Extract the [x, y] coordinate from the center of the cell holding the provided text.  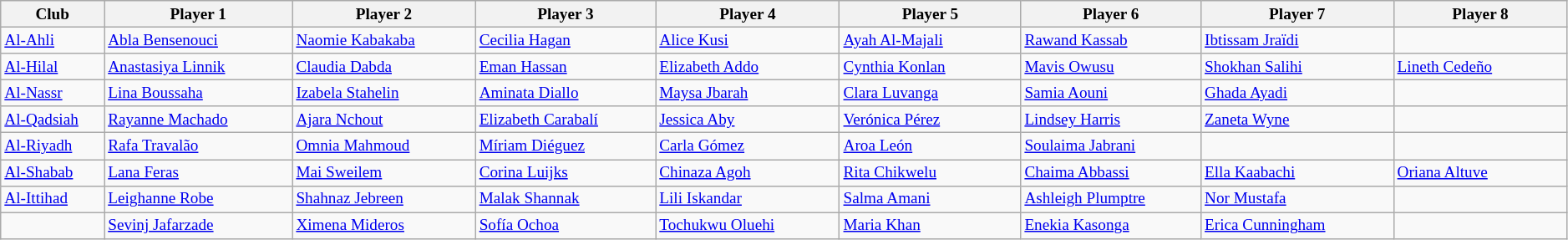
Shahnaz Jebreen [384, 199]
Anastasiya Linnik [199, 67]
Maria Khan [931, 226]
Lana Feras [199, 172]
Player 1 [199, 14]
Al-Qadsiah [53, 120]
Ximena Mideros [384, 226]
Ajara Nchout [384, 120]
Player 4 [748, 14]
Erica Cunningham [1297, 226]
Chaima Abbassi [1111, 172]
Rafa Travalão [199, 146]
Shokhan Salihi [1297, 67]
Al-Nassr [53, 93]
Alice Kusi [748, 40]
Eman Hassan [566, 67]
Player 3 [566, 14]
Elizabeth Addo [748, 67]
Clara Luvanga [931, 93]
Aminata Diallo [566, 93]
Mavis Owusu [1111, 67]
Al-Riyadh [53, 146]
Al-Shabab [53, 172]
Verónica Pérez [931, 120]
Leighanne Robe [199, 199]
Cecilia Hagan [566, 40]
Jessica Aby [748, 120]
Player 2 [384, 14]
Enekia Kasonga [1111, 226]
Ella Kaabachi [1297, 172]
Corina Luijks [566, 172]
Ibtissam Jraïdi [1297, 40]
Rita Chikwelu [931, 172]
Al-Ittihad [53, 199]
Aroa León [931, 146]
Club [53, 14]
Lineth Cedeño [1480, 67]
Player 6 [1111, 14]
Sofía Ochoa [566, 226]
Rayanne Machado [199, 120]
Lina Boussaha [199, 93]
Mai Sweilem [384, 172]
Zaneta Wyne [1297, 120]
Al-Ahli [53, 40]
Ayah Al-Majali [931, 40]
Rawand Kassab [1111, 40]
Lili Iskandar [748, 199]
Maysa Jbarah [748, 93]
Izabela Stahelin [384, 93]
Cynthia Konlan [931, 67]
Malak Shannak [566, 199]
Ashleigh Plumptre [1111, 199]
Omnia Mahmoud [384, 146]
Carla Gómez [748, 146]
Samia Aouni [1111, 93]
Oriana Altuve [1480, 172]
Tochukwu Oluehi [748, 226]
Claudia Dabda [384, 67]
Player 5 [931, 14]
Elizabeth Carabalí [566, 120]
Al-Hilal [53, 67]
Soulaima Jabrani [1111, 146]
Nor Mustafa [1297, 199]
Salma Amani [931, 199]
Míriam Diéguez [566, 146]
Lindsey Harris [1111, 120]
Ghada Ayadi [1297, 93]
Sevinj Jafarzade [199, 226]
Player 8 [1480, 14]
Player 7 [1297, 14]
Naomie Kabakaba [384, 40]
Abla Bensenouci [199, 40]
Chinaza Agoh [748, 172]
